For the text-containing cell, return its midpoint in [x, y] coordinate format. 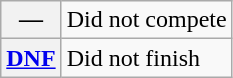
Did not finish [146, 58]
— [31, 20]
DNF [31, 58]
Did not compete [146, 20]
